For the text-containing cell, return its midpoint in [x, y] coordinate format. 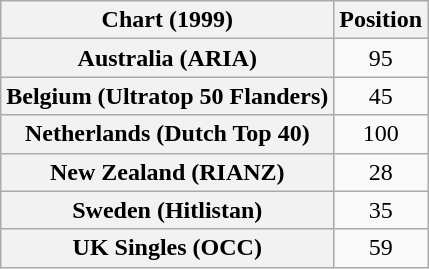
UK Singles (OCC) [168, 248]
Belgium (Ultratop 50 Flanders) [168, 96]
Sweden (Hitlistan) [168, 210]
59 [381, 248]
100 [381, 134]
Australia (ARIA) [168, 58]
Position [381, 20]
28 [381, 172]
95 [381, 58]
45 [381, 96]
35 [381, 210]
Netherlands (Dutch Top 40) [168, 134]
New Zealand (RIANZ) [168, 172]
Chart (1999) [168, 20]
